Detect which cell encompasses the target text, then output its (x, y) center coordinate. 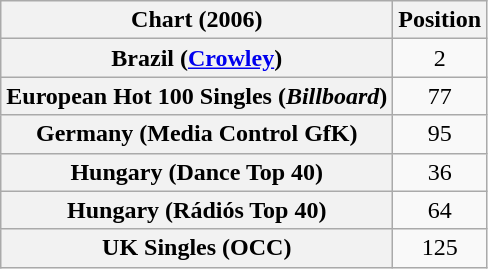
36 (440, 172)
64 (440, 210)
European Hot 100 Singles (Billboard) (197, 96)
Position (440, 20)
Brazil (Crowley) (197, 58)
95 (440, 134)
Hungary (Dance Top 40) (197, 172)
UK Singles (OCC) (197, 248)
77 (440, 96)
Germany (Media Control GfK) (197, 134)
125 (440, 248)
2 (440, 58)
Hungary (Rádiós Top 40) (197, 210)
Chart (2006) (197, 20)
